Scan for the cell matching the given text and deliver its [x, y] coordinate at center. 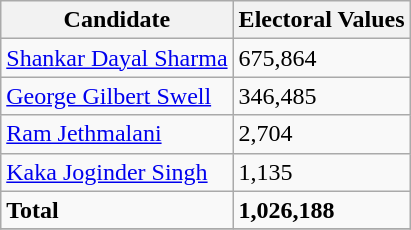
346,485 [322, 96]
Kaka Joginder Singh [117, 172]
1,026,188 [322, 210]
George Gilbert Swell [117, 96]
Electoral Values [322, 20]
Ram Jethmalani [117, 134]
675,864 [322, 58]
1,135 [322, 172]
Shankar Dayal Sharma [117, 58]
Total [117, 210]
Candidate [117, 20]
2,704 [322, 134]
